Detect which cell encompasses the target text, then output its (x, y) center coordinate. 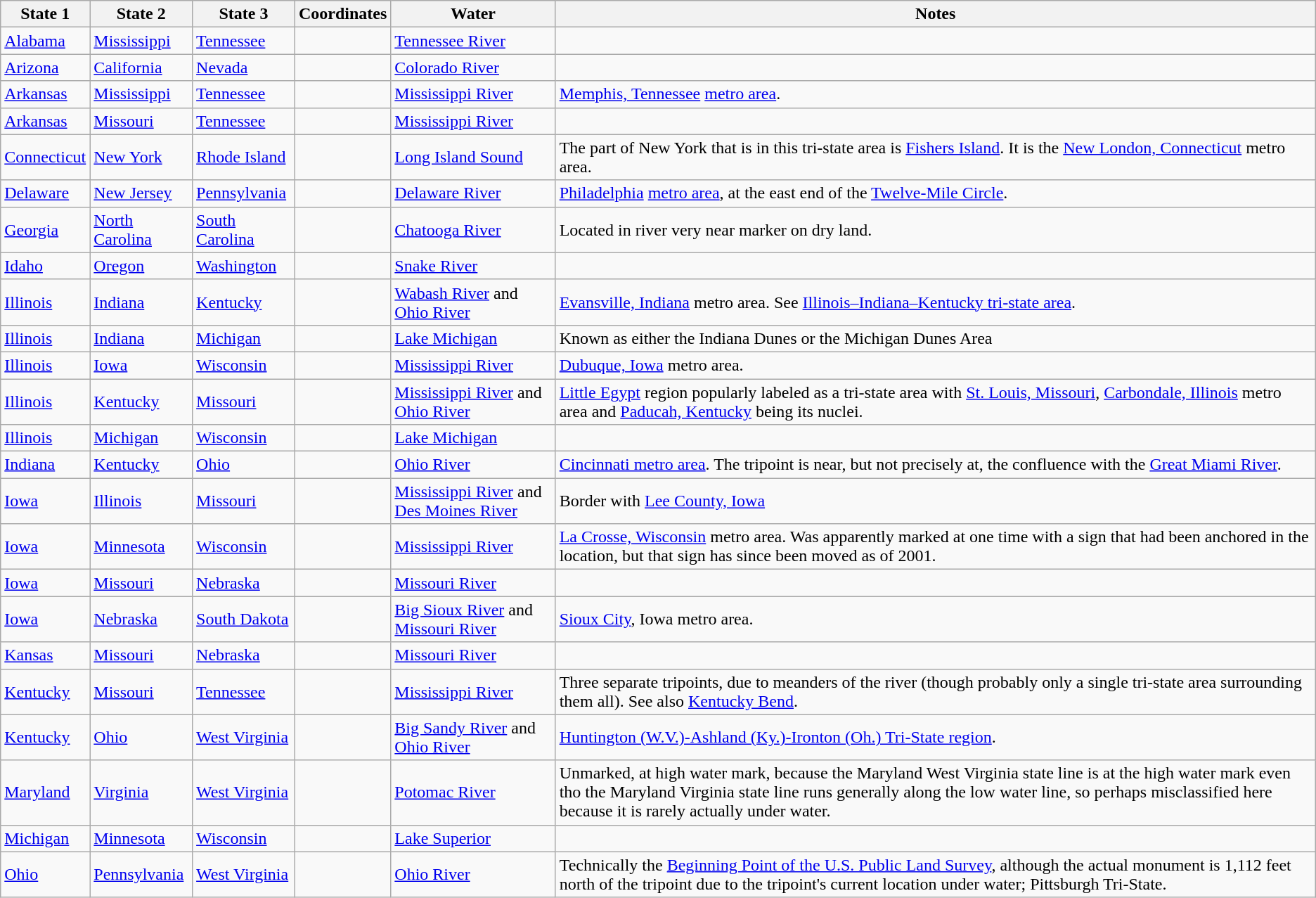
Long Island Sound (473, 158)
Memphis, Tennessee metro area. (935, 94)
South Dakota (244, 619)
Water (473, 14)
State 1 (45, 14)
Virginia (141, 793)
Located in river very near marker on dry land. (935, 229)
Huntington (W.V.)-Ashland (Ky.)-Ironton (Oh.) Tri-State region. (935, 737)
Arizona (45, 68)
Alabama (45, 41)
Rhode Island (244, 158)
Oregon (141, 266)
State 3 (244, 14)
Sioux City, Iowa metro area. (935, 619)
Mississippi River and Des Moines River (473, 501)
Colorado River (473, 68)
South Carolina (244, 229)
Chatooga River (473, 229)
Snake River (473, 266)
Nevada (244, 68)
Mississippi River and Ohio River (473, 401)
Philadelphia metro area, at the east end of the Twelve-Mile Circle. (935, 193)
Cincinnati metro area. The tripoint is near, but not precisely at, the confluence with the Great Miami River. (935, 465)
Delaware River (473, 193)
New Jersey (141, 193)
Big Sioux River and Missouri River (473, 619)
California (141, 68)
Evansville, Indiana metro area. See Illinois–Indiana–Kentucky tri-state area. (935, 302)
Potomac River (473, 793)
Coordinates (342, 14)
Border with Lee County, Iowa (935, 501)
New York (141, 158)
Georgia (45, 229)
Kansas (45, 655)
Tennessee River (473, 41)
State 2 (141, 14)
Idaho (45, 266)
Washington (244, 266)
Wabash River and Ohio River (473, 302)
Big Sandy River and Ohio River (473, 737)
Delaware (45, 193)
Dubuque, Iowa metro area. (935, 365)
North Carolina (141, 229)
Lake Superior (473, 838)
The part of New York that is in this tri-state area is Fishers Island. It is the New London, Connecticut metro area. (935, 158)
Notes (935, 14)
Three separate tripoints, due to meanders of the river (though probably only a single tri-state area surrounding them all). See also Kentucky Bend. (935, 692)
Known as either the Indiana Dunes or the Michigan Dunes Area (935, 338)
Maryland (45, 793)
Connecticut (45, 158)
